Return the [x, y] coordinate for the center point of the cell that contains the specified text.  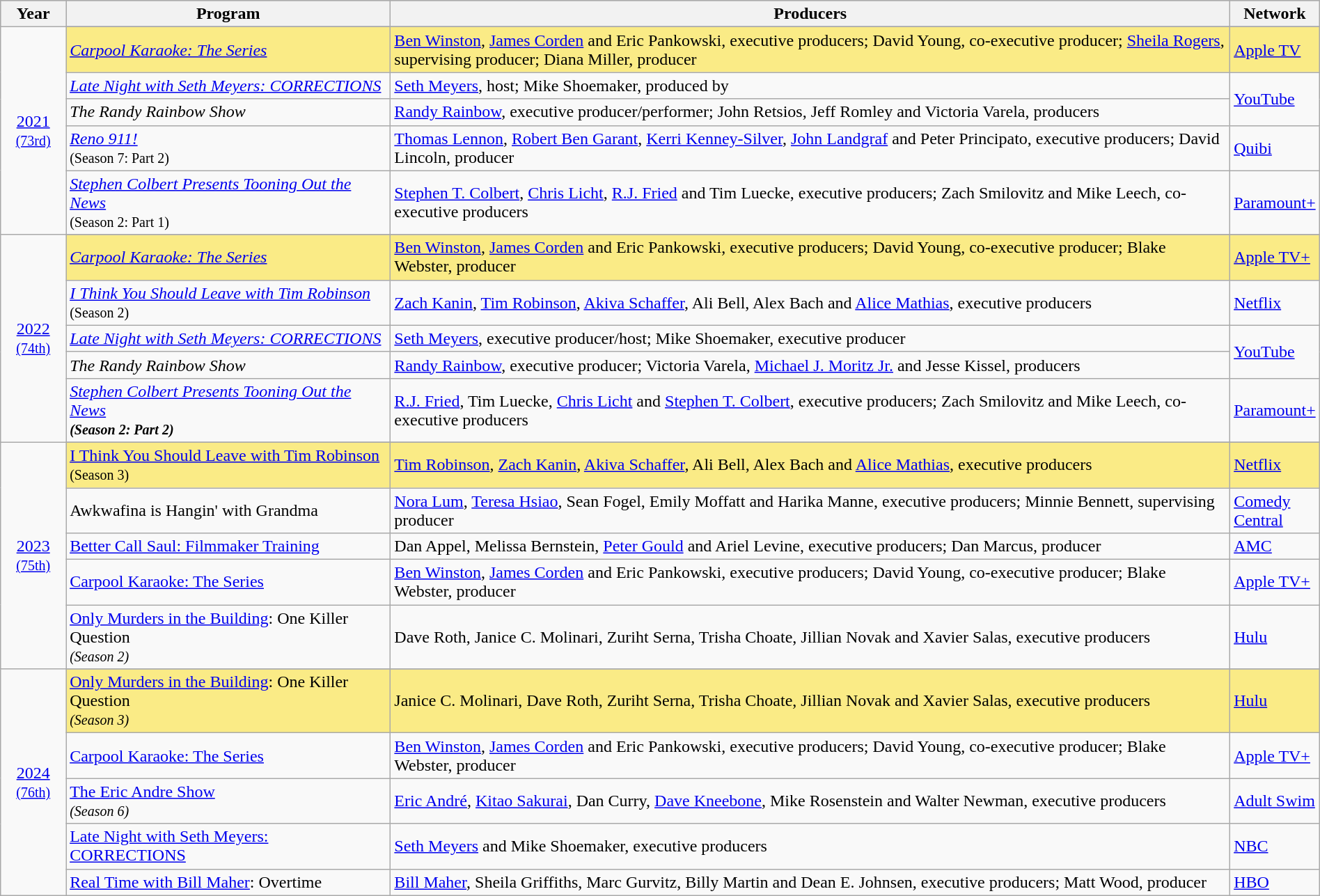
Randy Rainbow, executive producer; Victoria Varela, Michael J. Moritz Jr. and Jesse Kissel, producers [810, 365]
Seth Meyers and Mike Shoemaker, executive producers [810, 847]
Better Call Saul: Filmmaker Training [228, 547]
Seth Meyers, executive producer/host; Mike Shoemaker, executive producer [810, 338]
Awkwafina is Hangin' with Grandma [228, 510]
Dan Appel, Melissa Bernstein, Peter Gould and Ariel Levine, executive producers; Dan Marcus, producer [810, 547]
I Think You Should Leave with Tim Robinson(Season 2) [228, 302]
Janice C. Molinari, Dave Roth, Zuriht Serna, Trisha Choate, Jillian Novak and Xavier Salas, executive producers [810, 701]
Bill Maher, Sheila Griffiths, Marc Gurvitz, Billy Martin and Dean E. Johnsen, executive producers; Matt Wood, producer [810, 882]
Program [228, 14]
I Think You Should Leave with Tim Robinson(Season 3) [228, 465]
Eric André, Kitao Sakurai, Dan Curry, Dave Kneebone, Mike Rosenstein and Walter Newman, executive producers [810, 801]
2023(75th) [33, 556]
Quibi [1275, 148]
AMC [1275, 547]
The Eric Andre Show(Season 6) [228, 801]
Nora Lum, Teresa Hsiao, Sean Fogel, Emily Moffatt and Harika Manne, executive producers; Minnie Bennett, supervising producer [810, 510]
2022(74th) [33, 338]
NBC [1275, 847]
Zach Kanin, Tim Robinson, Akiva Schaffer, Ali Bell, Alex Bach and Alice Mathias, executive producers [810, 302]
Real Time with Bill Maher: Overtime [228, 882]
2024(76th) [33, 783]
Adult Swim [1275, 801]
Only Murders in the Building: One Killer Question(Season 2) [228, 637]
HBO [1275, 882]
Stephen Colbert Presents Tooning Out the News(Season 2: Part 1) [228, 203]
Comedy Central [1275, 510]
R.J. Fried, Tim Luecke, Chris Licht and Stephen T. Colbert, executive producers; Zach Smilovitz and Mike Leech, co-executive producers [810, 410]
2021(73rd) [33, 131]
Tim Robinson, Zach Kanin, Akiva Schaffer, Ali Bell, Alex Bach and Alice Mathias, executive producers [810, 465]
Year [33, 14]
Apple TV [1275, 50]
Reno 911!(Season 7: Part 2) [228, 148]
Thomas Lennon, Robert Ben Garant, Kerri Kenney-Silver, John Landgraf and Peter Principato, executive producers; David Lincoln, producer [810, 148]
Dave Roth, Janice C. Molinari, Zuriht Serna, Trisha Choate, Jillian Novak and Xavier Salas, executive producers [810, 637]
Producers [810, 14]
Network [1275, 14]
Stephen Colbert Presents Tooning Out the News(Season 2: Part 2) [228, 410]
Seth Meyers, host; Mike Shoemaker, produced by [810, 86]
Stephen T. Colbert, Chris Licht, R.J. Fried and Tim Luecke, executive producers; Zach Smilovitz and Mike Leech, co-executive producers [810, 203]
Only Murders in the Building: One Killer Question(Season 3) [228, 701]
Randy Rainbow, executive producer/performer; John Retsios, Jeff Romley and Victoria Varela, producers [810, 112]
